Identify which cell holds the provided text, then report its (x, y) central coordinate. 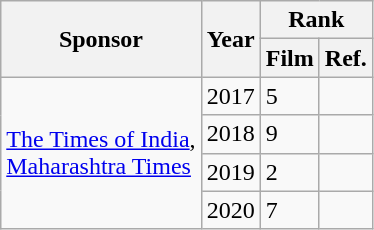
Sponsor (101, 39)
Rank (316, 20)
9 (290, 134)
Film (290, 58)
The Times of India,Maharashtra Times (101, 153)
5 (290, 96)
Year (230, 39)
2 (290, 172)
2018 (230, 134)
Ref. (346, 58)
2019 (230, 172)
7 (290, 210)
2020 (230, 210)
2017 (230, 96)
